Output the (X, Y) coordinate of the center of the cell containing the given text.  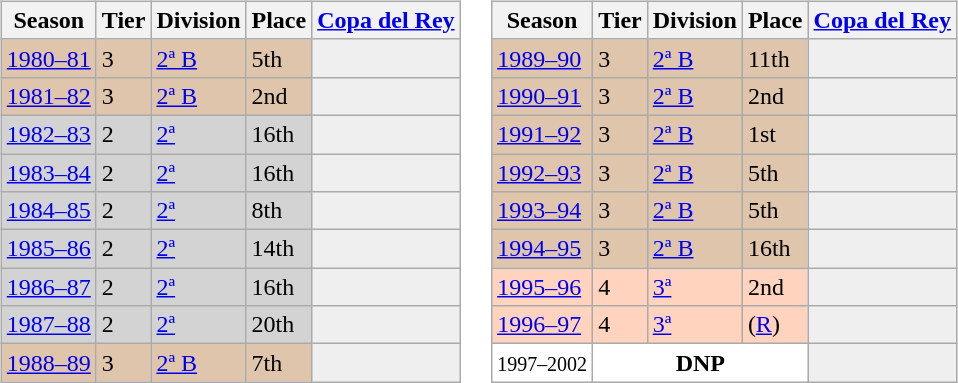
1987–88 (48, 325)
1982–83 (48, 134)
1990–91 (542, 96)
1993–94 (542, 211)
1997–2002 (542, 363)
7th (279, 363)
1988–89 (48, 363)
DNP (700, 363)
20th (279, 325)
1992–93 (542, 173)
14th (279, 249)
1981–82 (48, 96)
1995–96 (542, 287)
1991–92 (542, 134)
11th (775, 58)
(R) (775, 325)
1984–85 (48, 211)
1985–86 (48, 249)
1994–95 (542, 249)
1980–81 (48, 58)
1983–84 (48, 173)
1996–97 (542, 325)
1986–87 (48, 287)
1st (775, 134)
1989–90 (542, 58)
8th (279, 211)
